Determine the [X, Y] coordinate at the center of the cell enclosing the given text.  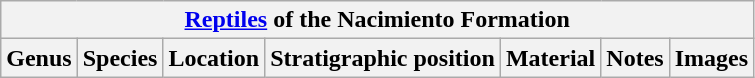
Notes [635, 58]
Species [120, 58]
Stratigraphic position [383, 58]
Material [550, 58]
Location [214, 58]
Images [711, 58]
Genus [39, 58]
Reptiles of the Nacimiento Formation [378, 20]
